Find where the given text appears and provide that cell's center as (X, Y) coordinate. 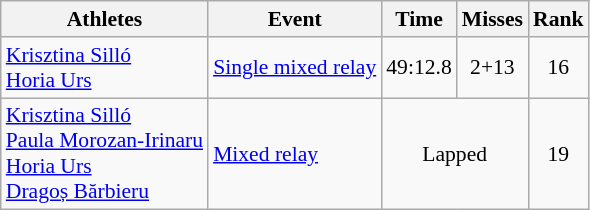
Time (418, 19)
16 (558, 68)
49:12.8 (418, 68)
Krisztina Silló Horia Urs (104, 68)
Mixed relay (294, 154)
Rank (558, 19)
Misses (492, 19)
Single mixed relay (294, 68)
Lapped (454, 154)
Athletes (104, 19)
19 (558, 154)
Event (294, 19)
Krisztina SillóPaula Morozan-IrinaruHoria UrsDragoș Bărbieru (104, 154)
2+13 (492, 68)
